Capture the cell that displays the provided text and extract its [X, Y] central coordinate. 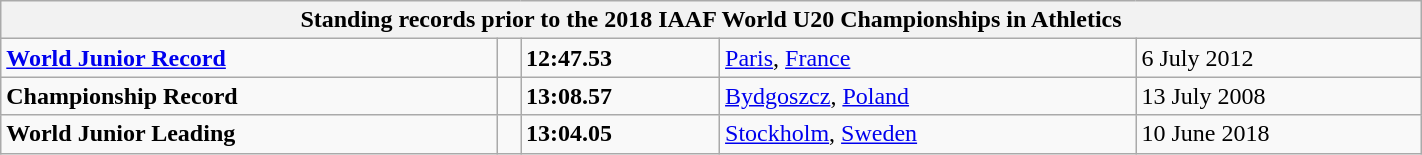
12:47.53 [620, 58]
Bydgoszcz, Poland [928, 96]
13:04.05 [620, 134]
13:08.57 [620, 96]
Paris, France [928, 58]
13 July 2008 [1278, 96]
10 June 2018 [1278, 134]
Stockholm, Sweden [928, 134]
6 July 2012 [1278, 58]
Championship Record [250, 96]
Standing records prior to the 2018 IAAF World U20 Championships in Athletics [711, 20]
World Junior Record [250, 58]
World Junior Leading [250, 134]
